Locate the cell with the specified text and output its (x, y) center coordinate. 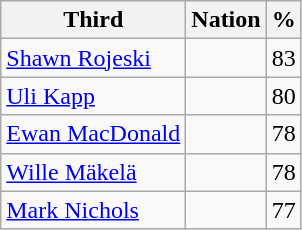
Uli Kapp (94, 96)
Mark Nichols (94, 210)
Shawn Rojeski (94, 58)
80 (284, 96)
Ewan MacDonald (94, 134)
77 (284, 210)
Wille Mäkelä (94, 172)
Nation (226, 20)
% (284, 20)
Third (94, 20)
83 (284, 58)
